Scan for the cell matching the given text and deliver its (X, Y) coordinate at center. 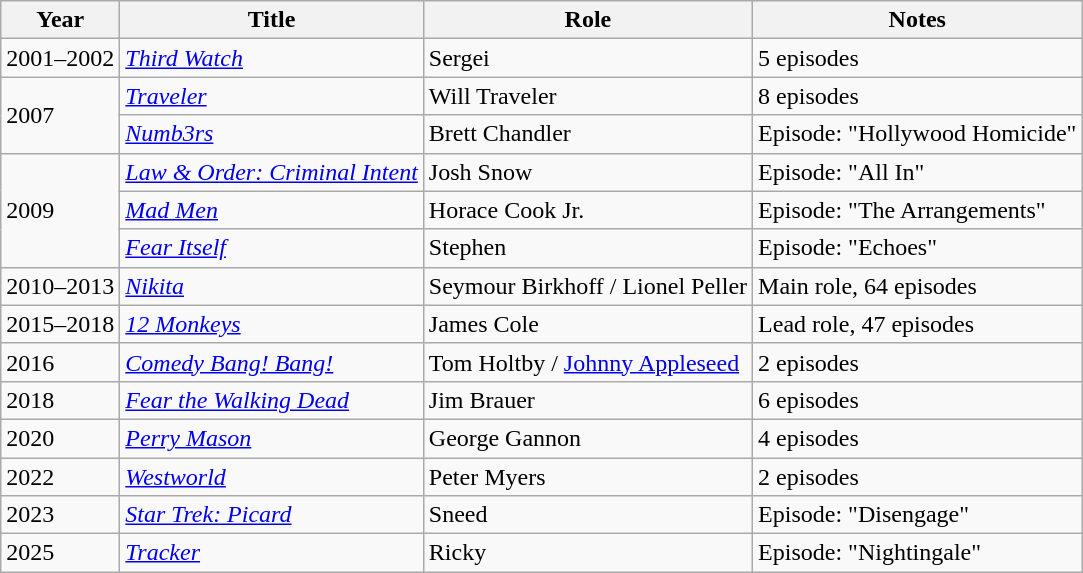
Fear the Walking Dead (272, 400)
Will Traveler (588, 96)
Third Watch (272, 58)
Fear Itself (272, 248)
8 episodes (918, 96)
2018 (60, 400)
Title (272, 20)
2025 (60, 553)
2001–2002 (60, 58)
Jim Brauer (588, 400)
2016 (60, 362)
Lead role, 47 episodes (918, 324)
Ricky (588, 553)
Tom Holtby / Johnny Appleseed (588, 362)
2010–2013 (60, 286)
Law & Order: Criminal Intent (272, 172)
James Cole (588, 324)
Episode: "The Arrangements" (918, 210)
Main role, 64 episodes (918, 286)
Josh Snow (588, 172)
Episode: "Disengage" (918, 515)
Mad Men (272, 210)
Comedy Bang! Bang! (272, 362)
Episode: "Echoes" (918, 248)
Nikita (272, 286)
Star Trek: Picard (272, 515)
Traveler (272, 96)
Tracker (272, 553)
12 Monkeys (272, 324)
Peter Myers (588, 477)
Episode: "Hollywood Homicide" (918, 134)
Stephen (588, 248)
2015–2018 (60, 324)
Brett Chandler (588, 134)
Horace Cook Jr. (588, 210)
Westworld (272, 477)
Role (588, 20)
Sergei (588, 58)
Seymour Birkhoff / Lionel Peller (588, 286)
6 episodes (918, 400)
Perry Mason (272, 438)
2022 (60, 477)
2007 (60, 115)
2020 (60, 438)
Notes (918, 20)
2009 (60, 210)
4 episodes (918, 438)
Numb3rs (272, 134)
George Gannon (588, 438)
Sneed (588, 515)
Year (60, 20)
Episode: "All In" (918, 172)
2023 (60, 515)
5 episodes (918, 58)
Episode: "Nightingale" (918, 553)
